Extract the (x, y) coordinate from the center of the cell holding the provided text.  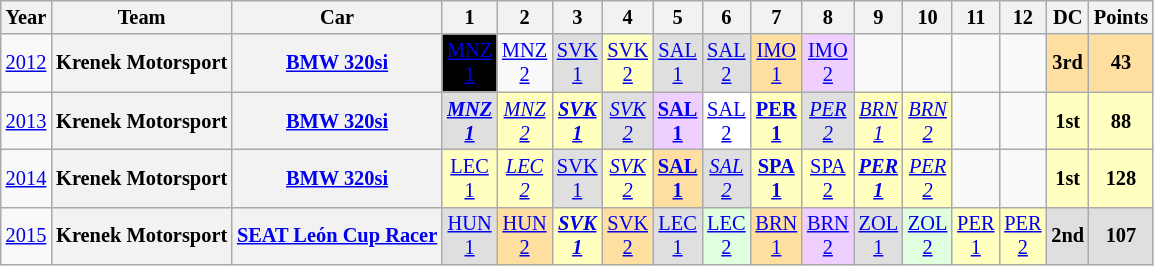
2013 (26, 121)
DC (1068, 17)
5 (678, 17)
HUN2 (524, 236)
2015 (26, 236)
Team (142, 17)
7 (776, 17)
HUN1 (470, 236)
1 (470, 17)
IMO1 (776, 63)
10 (928, 17)
ZOL2 (928, 236)
88 (1121, 121)
IMO2 (828, 63)
SPA2 (828, 178)
Car (337, 17)
SPA1 (776, 178)
2012 (26, 63)
11 (976, 17)
12 (1022, 17)
3rd (1068, 63)
128 (1121, 178)
2 (524, 17)
8 (828, 17)
2nd (1068, 236)
2014 (26, 178)
Points (1121, 17)
SEAT León Cup Racer (337, 236)
ZOL1 (878, 236)
3 (577, 17)
4 (627, 17)
43 (1121, 63)
6 (726, 17)
Year (26, 17)
107 (1121, 236)
9 (878, 17)
